Scan for the cell matching the given text and deliver its [x, y] coordinate at center. 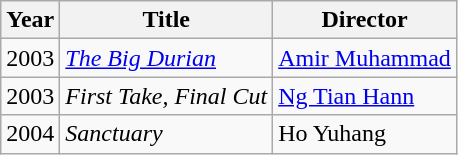
Ng Tian Hann [365, 96]
2004 [30, 134]
Amir Muhammad [365, 58]
The Big Durian [166, 58]
First Take, Final Cut [166, 96]
Sanctuary [166, 134]
Ho Yuhang [365, 134]
Year [30, 20]
Title [166, 20]
Director [365, 20]
